Search for the cell housing the specified text and yield its (X, Y) center coordinate. 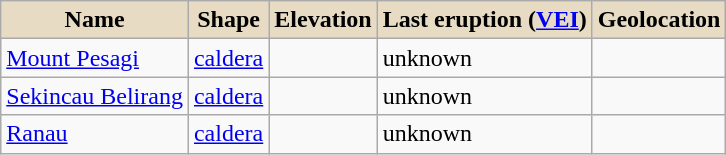
Last eruption (VEI) (484, 20)
Shape (228, 20)
Geolocation (659, 20)
Mount Pesagi (95, 58)
Elevation (323, 20)
Sekincau Belirang (95, 96)
Ranau (95, 134)
Name (95, 20)
